Pinpoint the cell where the given text exists, returning its (x, y) midpoint coordinate. 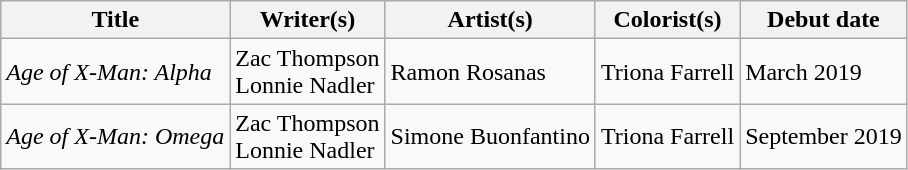
September 2019 (824, 136)
Simone Buonfantino (490, 136)
Writer(s) (308, 20)
March 2019 (824, 72)
Age of X-Man: Omega (116, 136)
Age of X-Man: Alpha (116, 72)
Artist(s) (490, 20)
Title (116, 20)
Debut date (824, 20)
Ramon Rosanas (490, 72)
Colorist(s) (667, 20)
